Extract the [x, y] coordinate from the center of the cell holding the provided text.  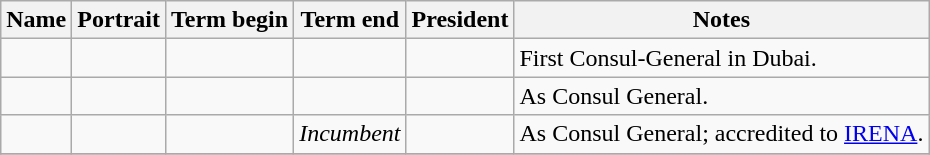
As Consul General; accredited to IRENA. [722, 134]
First Consul-General in Dubai. [722, 58]
As Consul General. [722, 96]
Term begin [229, 20]
Term end [350, 20]
Portrait [119, 20]
Incumbent [350, 134]
President [460, 20]
Name [36, 20]
Notes [722, 20]
